Return [X, Y] of the center of cell containing provided text 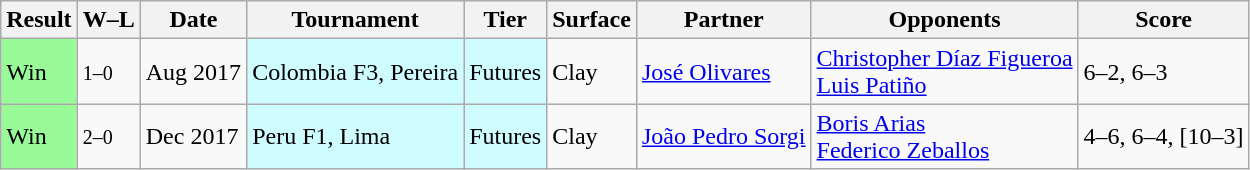
Aug 2017 [193, 72]
Score [1164, 20]
2–0 [108, 136]
Tier [506, 20]
José Olivares [724, 72]
Peru F1, Lima [356, 136]
Surface [592, 20]
1–0 [108, 72]
Opponents [944, 20]
Christopher Díaz Figueroa Luis Patiño [944, 72]
Partner [724, 20]
Boris Arias Federico Zeballos [944, 136]
6–2, 6–3 [1164, 72]
Result [39, 20]
Dec 2017 [193, 136]
4–6, 6–4, [10–3] [1164, 136]
W–L [108, 20]
Tournament [356, 20]
João Pedro Sorgi [724, 136]
Colombia F3, Pereira [356, 72]
Date [193, 20]
